Return the (x, y) coordinate for the center point of the cell that contains the specified text.  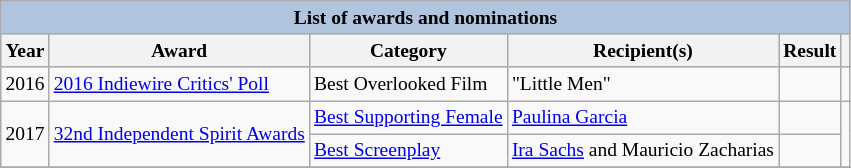
Category (408, 50)
Year (25, 50)
"Little Men" (642, 84)
32nd Independent Spirit Awards (179, 134)
Best Overlooked Film (408, 84)
Paulina Garcia (642, 118)
2016 (25, 84)
2016 Indiewire Critics' Poll (179, 84)
Best Screenplay (408, 150)
Award (179, 50)
Best Supporting Female (408, 118)
Result (810, 50)
Recipient(s) (642, 50)
Ira Sachs and Mauricio Zacharias (642, 150)
List of awards and nominations (426, 18)
2017 (25, 134)
